Extract the [X, Y] coordinate from the center of the cell holding the provided text.  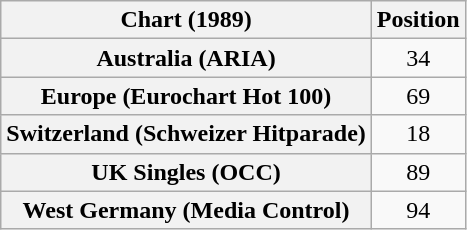
94 [418, 210]
18 [418, 134]
69 [418, 96]
Switzerland (Schweizer Hitparade) [186, 134]
Chart (1989) [186, 20]
Australia (ARIA) [186, 58]
34 [418, 58]
Europe (Eurochart Hot 100) [186, 96]
West Germany (Media Control) [186, 210]
UK Singles (OCC) [186, 172]
Position [418, 20]
89 [418, 172]
